Output the [x, y] coordinate of the center of the cell containing the given text.  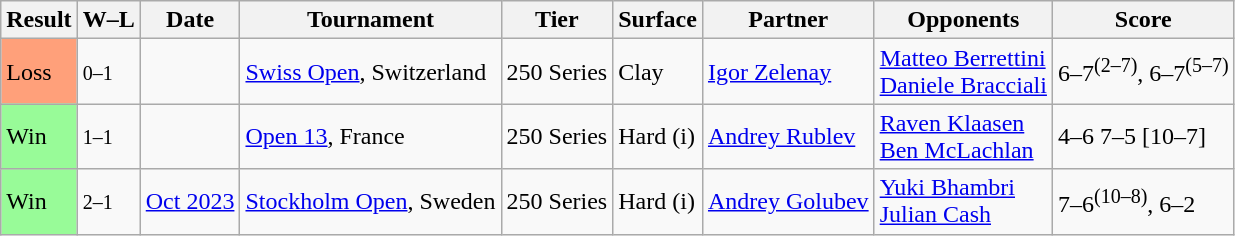
Igor Zelenay [788, 72]
Date [190, 20]
Tournament [370, 20]
Andrey Rublev [788, 136]
Surface [658, 20]
Loss [39, 72]
0–1 [108, 72]
Clay [658, 72]
Open 13, France [370, 136]
6–7(2–7), 6–7(5–7) [1143, 72]
7–6(10–8), 6–2 [1143, 202]
Partner [788, 20]
Opponents [963, 20]
Tier [557, 20]
Raven Klaasen Ben McLachlan [963, 136]
Andrey Golubev [788, 202]
Result [39, 20]
2–1 [108, 202]
W–L [108, 20]
Swiss Open, Switzerland [370, 72]
Yuki Bhambri Julian Cash [963, 202]
Oct 2023 [190, 202]
Stockholm Open, Sweden [370, 202]
1–1 [108, 136]
4–6 7–5 [10–7] [1143, 136]
Score [1143, 20]
Matteo Berrettini Daniele Bracciali [963, 72]
